Search for the cell housing the specified text and yield its (x, y) center coordinate. 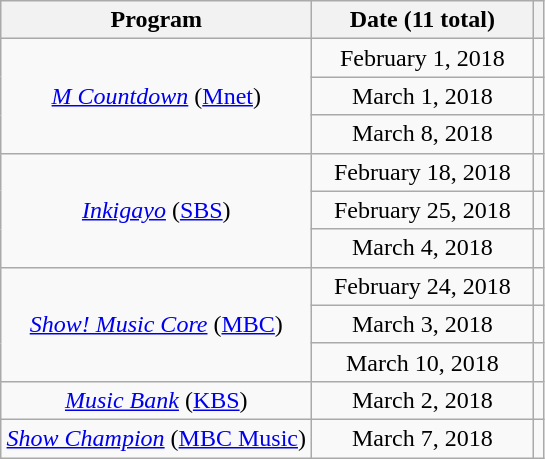
February 18, 2018 (422, 172)
March 8, 2018 (422, 134)
Music Bank (KBS) (156, 400)
Program (156, 20)
Inkigayo (SBS) (156, 210)
March 4, 2018 (422, 248)
March 2, 2018 (422, 400)
March 3, 2018 (422, 324)
February 25, 2018 (422, 210)
Show! Music Core (MBC) (156, 324)
Show Champion (MBC Music) (156, 438)
February 1, 2018 (422, 58)
March 10, 2018 (422, 362)
M Countdown (Mnet) (156, 96)
February 24, 2018 (422, 286)
Date (11 total) (422, 20)
March 1, 2018 (422, 96)
March 7, 2018 (422, 438)
